Scan for the cell matching the given text and deliver its [X, Y] coordinate at center. 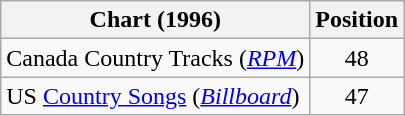
Position [357, 20]
US Country Songs (Billboard) [156, 96]
47 [357, 96]
48 [357, 58]
Chart (1996) [156, 20]
Canada Country Tracks (RPM) [156, 58]
